From the cell containing the given text, extract its center point as (X, Y) coordinate. 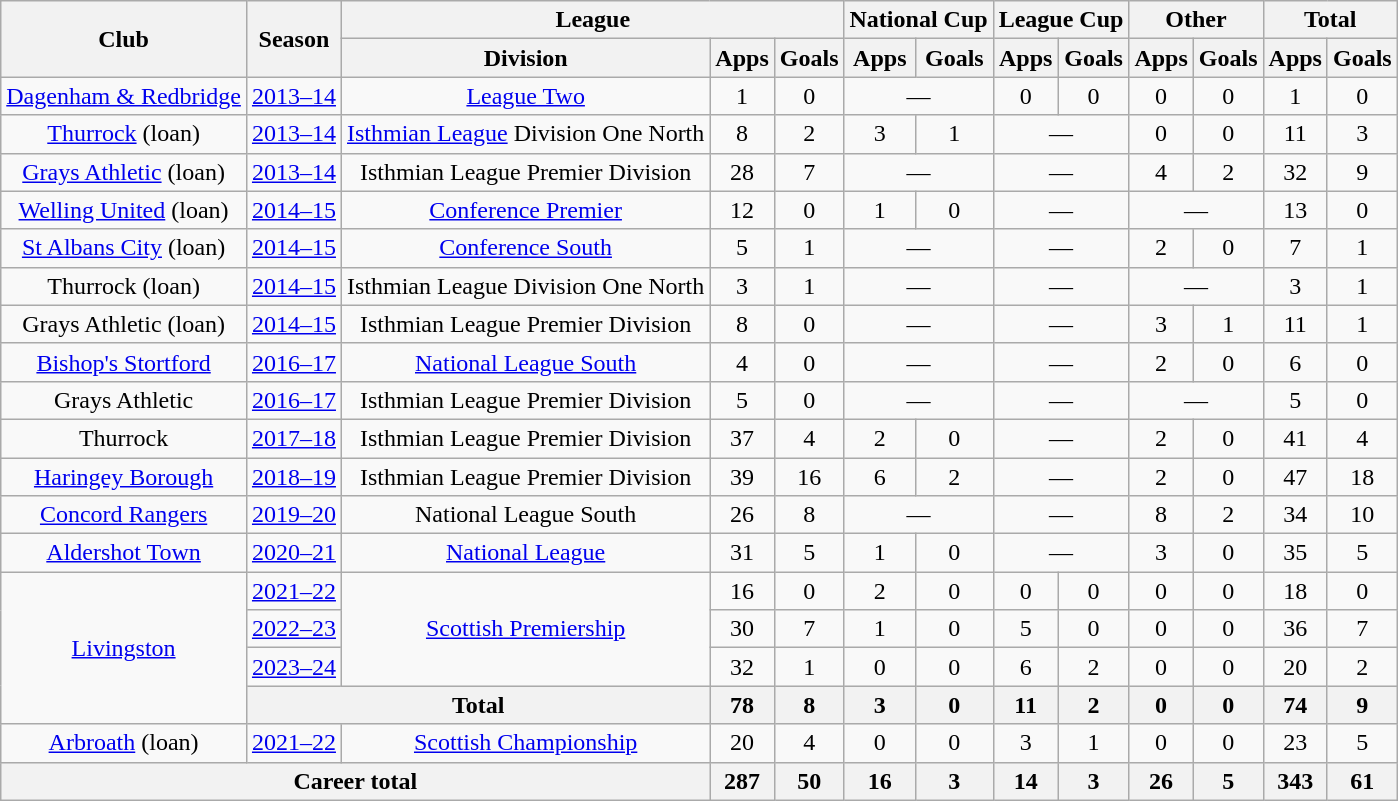
10 (1362, 515)
2022–23 (294, 629)
50 (809, 781)
Welling United (loan) (124, 210)
35 (1295, 553)
37 (742, 438)
287 (742, 781)
2023–24 (294, 667)
Club (124, 39)
14 (1026, 781)
78 (742, 705)
Livingston (124, 648)
Haringey Borough (124, 477)
Scottish Championship (525, 743)
61 (1362, 781)
31 (742, 553)
13 (1295, 210)
Arbroath (loan) (124, 743)
Concord Rangers (124, 515)
30 (742, 629)
34 (1295, 515)
Other (1196, 20)
National Cup (918, 20)
47 (1295, 477)
Dagenham & Redbridge (124, 96)
Grays Athletic (124, 400)
343 (1295, 781)
Scottish Premiership (525, 629)
2019–20 (294, 515)
Thurrock (124, 438)
Career total (356, 781)
St Albans City (loan) (124, 248)
36 (1295, 629)
Conference Premier (525, 210)
Bishop's Stortford (124, 362)
National League (525, 553)
12 (742, 210)
Aldershot Town (124, 553)
League Two (525, 96)
41 (1295, 438)
Season (294, 39)
74 (1295, 705)
League (592, 20)
Division (525, 58)
39 (742, 477)
23 (1295, 743)
League Cup (1061, 20)
Conference South (525, 248)
2017–18 (294, 438)
2020–21 (294, 553)
2018–19 (294, 477)
28 (742, 172)
